Find where the given text appears and provide that cell's center as (X, Y) coordinate. 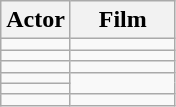
Film (122, 20)
Actor (36, 20)
